Detect which cell encompasses the target text, then output its [x, y] center coordinate. 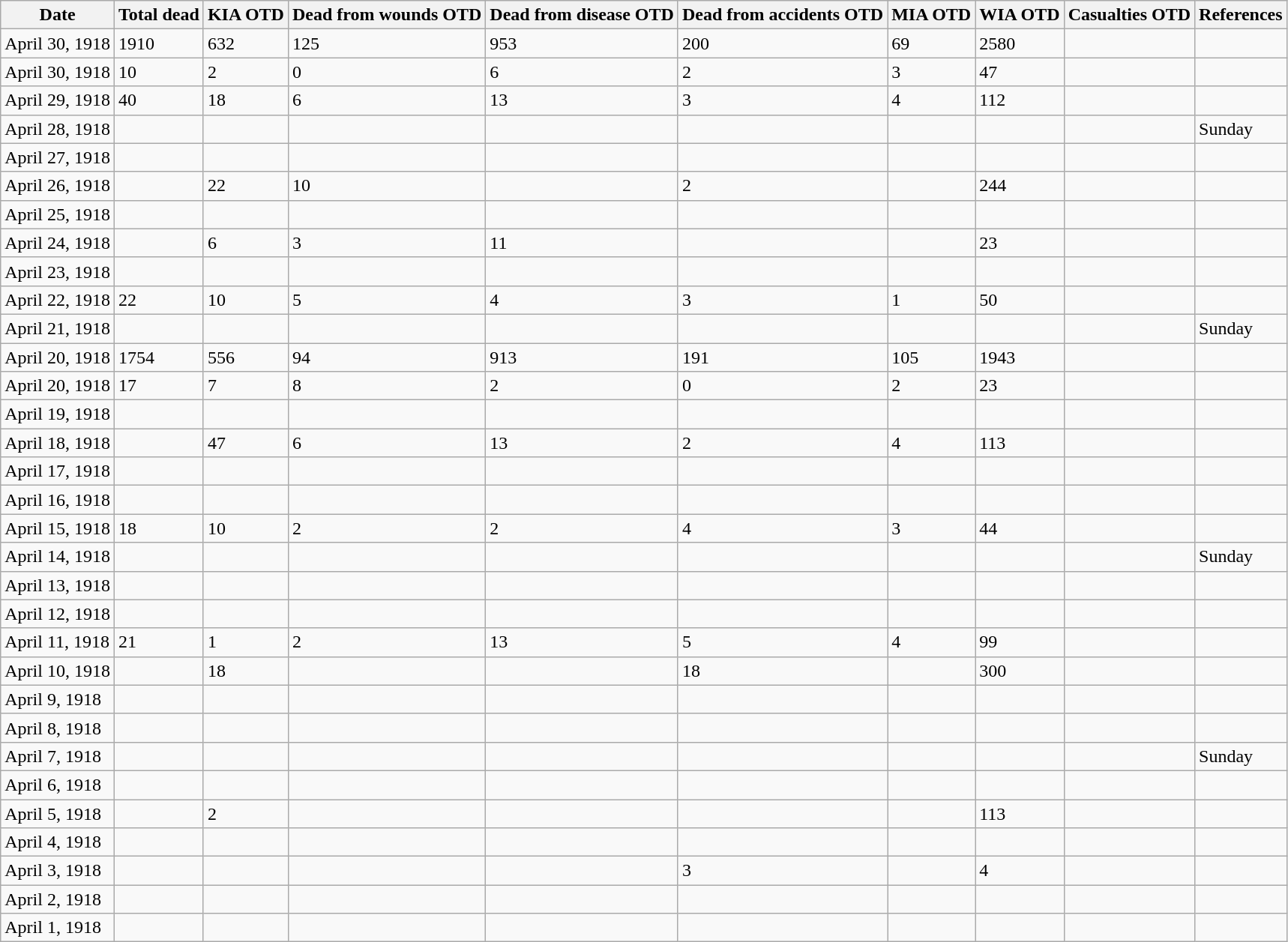
Date [58, 15]
April 14, 1918 [58, 557]
April 27, 1918 [58, 157]
69 [931, 43]
April 7, 1918 [58, 756]
April 18, 1918 [58, 443]
300 [1020, 671]
April 10, 1918 [58, 671]
7 [246, 386]
2580 [1020, 43]
April 28, 1918 [58, 129]
200 [783, 43]
April 17, 1918 [58, 471]
April 12, 1918 [58, 614]
40 [159, 100]
April 29, 1918 [58, 100]
April 8, 1918 [58, 728]
WIA OTD [1020, 15]
KIA OTD [246, 15]
MIA OTD [931, 15]
556 [246, 357]
99 [1020, 642]
1910 [159, 43]
632 [246, 43]
References [1242, 15]
Dead from accidents OTD [783, 15]
April 6, 1918 [58, 785]
21 [159, 642]
50 [1020, 300]
April 19, 1918 [58, 414]
April 21, 1918 [58, 328]
112 [1020, 100]
913 [582, 357]
April 15, 1918 [58, 528]
105 [931, 357]
April 24, 1918 [58, 243]
April 1, 1918 [58, 928]
April 13, 1918 [58, 585]
8 [387, 386]
April 23, 1918 [58, 271]
April 25, 1918 [58, 214]
April 16, 1918 [58, 500]
44 [1020, 528]
Dead from disease OTD [582, 15]
April 26, 1918 [58, 186]
125 [387, 43]
April 9, 1918 [58, 699]
1943 [1020, 357]
April 5, 1918 [58, 813]
April 22, 1918 [58, 300]
1754 [159, 357]
953 [582, 43]
Total dead [159, 15]
94 [387, 357]
April 2, 1918 [58, 899]
11 [582, 243]
244 [1020, 186]
Casualties OTD [1129, 15]
Dead from wounds OTD [387, 15]
April 3, 1918 [58, 871]
191 [783, 357]
17 [159, 386]
April 11, 1918 [58, 642]
April 4, 1918 [58, 842]
